Return [x, y] of the center of cell containing provided text 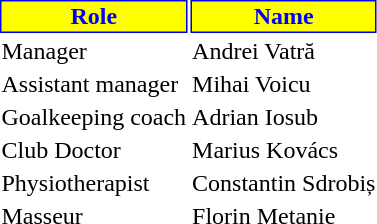
Marius Kovács [284, 150]
Mihai Voicu [284, 84]
Manager [94, 51]
Goalkeeping coach [94, 117]
Club Doctor [94, 150]
Name [284, 16]
Role [94, 16]
Andrei Vatră [284, 51]
Constantin Sdrobiș [284, 183]
Physiotherapist [94, 183]
Adrian Iosub [284, 117]
Assistant manager [94, 84]
